Locate the cell with the specified text and output its (X, Y) center coordinate. 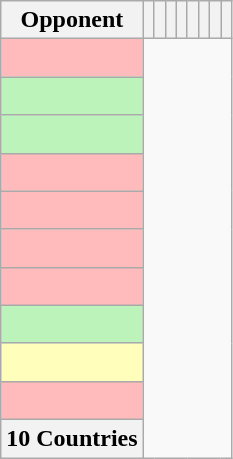
Opponent (72, 20)
10 Countries (72, 438)
